For the text-containing cell, return its midpoint in [X, Y] coordinate format. 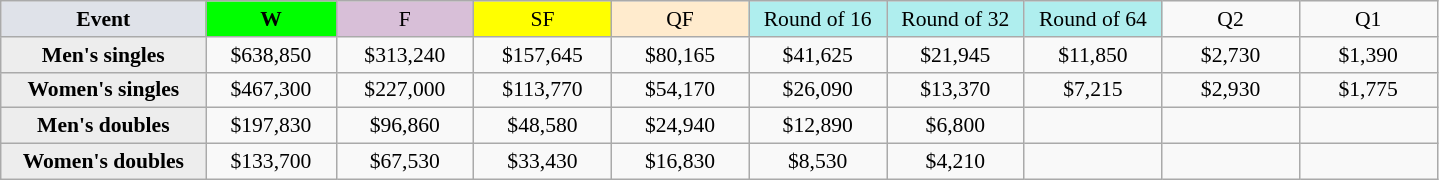
Women's doubles [104, 162]
SF [543, 19]
Event [104, 19]
$13,370 [955, 90]
Round of 64 [1093, 19]
$48,580 [543, 126]
$54,170 [680, 90]
Q1 [1368, 19]
$96,860 [405, 126]
$67,530 [405, 162]
$227,000 [405, 90]
QF [680, 19]
$41,625 [818, 55]
Men's doubles [104, 126]
$313,240 [405, 55]
$24,940 [680, 126]
$1,390 [1368, 55]
W [271, 19]
$11,850 [1093, 55]
$12,890 [818, 126]
$157,645 [543, 55]
Men's singles [104, 55]
$197,830 [271, 126]
$133,700 [271, 162]
F [405, 19]
$638,850 [271, 55]
$26,090 [818, 90]
$113,770 [543, 90]
$8,530 [818, 162]
Q2 [1231, 19]
Women's singles [104, 90]
$21,945 [955, 55]
$4,210 [955, 162]
Round of 32 [955, 19]
$1,775 [1368, 90]
$80,165 [680, 55]
$467,300 [271, 90]
$2,730 [1231, 55]
$6,800 [955, 126]
$16,830 [680, 162]
$7,215 [1093, 90]
$2,930 [1231, 90]
Round of 16 [818, 19]
$33,430 [543, 162]
